From the cell containing the given text, extract its center point as (X, Y) coordinate. 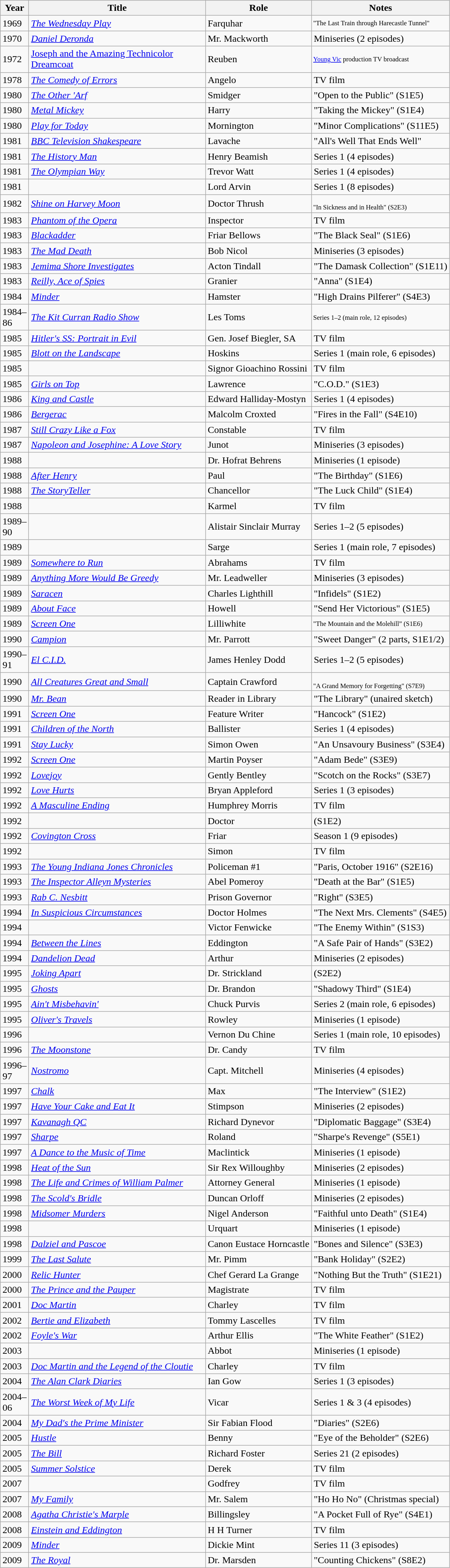
Humphrey Morris (259, 805)
2001 (14, 1305)
Dickie Mint (259, 1545)
Mr. Parrott (259, 639)
A Masculine Ending (117, 805)
Shine on Harvey Moon (117, 203)
Constable (259, 430)
Role (259, 8)
Mr. Leadweller (259, 578)
Children of the North (117, 729)
The Wednesday Play (117, 23)
Phantom of the Opera (117, 220)
Hitler's SS: Portrait in Evil (117, 338)
Ian Gow (259, 1381)
Metal Mickey (117, 110)
Richard Foster (259, 1453)
Joking Apart (117, 973)
Sir Rex Willoughby (259, 1168)
"Diaries" (S2E6) (381, 1423)
Lovejoy (117, 775)
"Infidels" (S1E2) (381, 593)
Daniel Deronda (117, 39)
Henry Beamish (259, 156)
Season 1 (9 episodes) (381, 836)
James Henley Dodd (259, 660)
Relic Hunter (117, 1274)
The History Man (117, 156)
In Suspicious Circumstances (117, 912)
Inspector (259, 220)
Young Vic production TV broadcast (381, 59)
Harry (259, 110)
"All's Well That Ends Well" (381, 141)
Nostromo (117, 1070)
Lawrence (259, 384)
The Other 'Arf (117, 95)
Signor Gioachino Rossini (259, 368)
Simon (259, 851)
Series 1 & 3 (4 episodes) (381, 1402)
Policeman #1 (259, 867)
Napoleon and Josephine: A Love Story (117, 445)
Nigel Anderson (259, 1213)
Lilliwhite (259, 624)
The Comedy of Errors (117, 80)
Foyle's War (117, 1335)
Agatha Christie's Marple (117, 1514)
"Hancock" (S1E2) (381, 714)
Sir Fabian Flood (259, 1423)
Still Crazy Like a Fox (117, 430)
1969 (14, 23)
Rab C. Nesbitt (117, 897)
"Send Her Victorious" (S1E5) (381, 608)
Vicar (259, 1402)
Notes (381, 8)
1970 (14, 39)
Magistrate (259, 1290)
1996–97 (14, 1070)
Ghosts (117, 989)
1989–90 (14, 526)
Urquart (259, 1229)
(S2E2) (381, 973)
BBC Television Shakespeare (117, 141)
"The Mountain and the Molehill” (S1E6) (381, 624)
Canon Eustace Horncastle (259, 1244)
King and Castle (117, 399)
Abbot (259, 1351)
Edward Halliday-Mostyn (259, 399)
Feature Writer (259, 714)
Mornington (259, 126)
The Life and Crimes of William Palmer (117, 1183)
Heat of the Sun (117, 1168)
"Bones and Silence" (S3E3) (381, 1244)
Covington Cross (117, 836)
Les Toms (259, 317)
Hamster (259, 297)
"Anna" (S1E4) (381, 281)
Gen. Josef Biegler, SA (259, 338)
Series 1 (main role, 10 episodes) (381, 1034)
Hoskins (259, 353)
"The Last Train through Harecastle Tunnel" (381, 23)
Somewhere to Run (117, 563)
Victor Fenwicke (259, 928)
El C.I.D. (117, 660)
Reuben (259, 59)
2004–06 (14, 1402)
Bergerac (117, 414)
"An Unsavoury Business" (S3E4) (381, 744)
Eddington (259, 943)
H H Turner (259, 1529)
The StoryTeller (117, 491)
Alistair Sinclair Murray (259, 526)
Blott on the Landscape (117, 353)
Chalk (117, 1091)
Captain Crawford (259, 682)
Charles Lighthill (259, 593)
"The Black Seal" (S1E6) (381, 236)
Trevor Watt (259, 171)
Malcolm Croxted (259, 414)
"The White Feather" (S1E2) (381, 1335)
The Moonstone (117, 1050)
Junot (259, 445)
Ballister (259, 729)
Prison Governor (259, 897)
Arthur Ellis (259, 1335)
Richard Dynevor (259, 1122)
Sarge (259, 547)
A Dance to the Music of Time (117, 1152)
"Nothing But the Truth" (S1E21) (381, 1274)
"A Safe Pair of Hands" (S3E2) (381, 943)
Stimpson (259, 1107)
Doctor Thrush (259, 203)
Dr. Hofrat Behrens (259, 460)
1984 (14, 297)
Joseph and the Amazing Technicolor Dreamcoat (117, 59)
Girls on Top (117, 384)
Blackadder (117, 236)
Mr. Salem (259, 1499)
Abrahams (259, 563)
Have Your Cake and Eat It (117, 1107)
Between the Lines (117, 943)
The Worst Week of My Life (117, 1402)
Anything More Would Be Greedy (117, 578)
The Last Salute (117, 1259)
"High Drains Pilferer" (S4E3) (381, 297)
1984–86 (14, 317)
Acton Tindall (259, 266)
Midsomer Murders (117, 1213)
Stay Lucky (117, 744)
"C.O.D." (S1E3) (381, 384)
"The Next Mrs. Clements" (S4E5) (381, 912)
All Creatures Great and Small (117, 682)
Mr. Mackworth (259, 39)
Kavanagh QC (117, 1122)
"Minor Complications" (S11E5) (381, 126)
The Bill (117, 1453)
Reader in Library (259, 699)
"Adam Bede" (S3E9) (381, 760)
Simon Owen (259, 744)
"The Library" (unaired sketch) (381, 699)
1982 (14, 203)
Benny (259, 1438)
Doctor Holmes (259, 912)
Friar (259, 836)
Rowley (259, 1019)
The Royal (117, 1560)
Duncan Orloff (259, 1198)
1990–91 (14, 660)
Bertie and Elizabeth (117, 1320)
Max (259, 1091)
"Counting Chickens" (S8E2) (381, 1560)
"Sweet Danger" (2 parts, S1E1/2) (381, 639)
Mr. Pimm (259, 1259)
"A Grand Memory for Forgetting" (S7E9) (381, 682)
The Young Indiana Jones Chronicles (117, 867)
Dandelion Dead (117, 958)
Karmel (259, 506)
Vernon Du Chine (259, 1034)
"The Damask Collection" (S1E11) (381, 266)
"Shadowy Third" (S1E4) (381, 989)
Chancellor (259, 491)
"Scotch on the Rocks" (S3E7) (381, 775)
Reilly, Ace of Spies (117, 281)
"Taking the Mickey" (S1E4) (381, 110)
Series 21 (2 episodes) (381, 1453)
Dr. Strickland (259, 973)
Roland (259, 1137)
Gently Bentley (259, 775)
Abel Pomeroy (259, 882)
Dalziel and Pascoe (117, 1244)
Dr. Brandon (259, 989)
My Family (117, 1499)
Attorney General (259, 1183)
Miniseries (4 episodes) (381, 1070)
Howell (259, 608)
Godfrey (259, 1484)
Dr. Candy (259, 1050)
Doc Martin (117, 1305)
The Alan Clark Diaries (117, 1381)
Lord Arvin (259, 187)
The Inspector Alleyn Mysteries (117, 882)
Farquhar (259, 23)
After Henry (117, 475)
Saracen (117, 593)
Doc Martin and the Legend of the Cloutie (117, 1366)
Jemima Shore Investigates (117, 266)
Sharpe (117, 1137)
"The Enemy Within" (S1S3) (381, 928)
Einstein and Eddington (117, 1529)
Ain't Misbehavin' (117, 1004)
Smidger (259, 95)
Series 1 (main role, 7 episodes) (381, 547)
Paul (259, 475)
Dr. Marsden (259, 1560)
1999 (14, 1259)
Series 2 (main role, 6 episodes) (381, 1004)
Angelo (259, 80)
"In Sickness and in Health" (S2E3) (381, 203)
Doctor (259, 821)
Love Hurts (117, 790)
Bryan Appleford (259, 790)
Friar Bellows (259, 236)
The Olympian Way (117, 171)
Series 1 (8 episodes) (381, 187)
"The Luck Child" (S1E4) (381, 491)
1978 (14, 80)
"Faithful unto Death" (S1E4) (381, 1213)
Year (14, 8)
"Diplomatic Baggage" (S3E4) (381, 1122)
Derek (259, 1468)
"The Birthday" (S1E6) (381, 475)
Series 11 (3 episodes) (381, 1545)
Bob Nicol (259, 251)
Series 1–2 (main role, 12 episodes) (381, 317)
Series 1 (main role, 6 episodes) (381, 353)
Campion (117, 639)
Title (117, 8)
"Bank Holiday" (S2E2) (381, 1259)
The Kit Curran Radio Show (117, 317)
"Right" (S3E5) (381, 897)
Martin Poyser (259, 760)
Chuck Purvis (259, 1004)
Hustle (117, 1438)
"Open to the Public" (S1E5) (381, 95)
"Sharpe's Revenge" (S5E1) (381, 1137)
(S1E2) (381, 821)
About Face (117, 608)
1972 (14, 59)
"Fires in the Fall" (S4E10) (381, 414)
Mr. Bean (117, 699)
My Dad's the Prime Minister (117, 1423)
"Ho Ho No" (Christmas special) (381, 1499)
"Eye of the Beholder" (S2E6) (381, 1438)
Billingsley (259, 1514)
"Paris, October 1916" (S2E16) (381, 867)
"The Interview" (S1E2) (381, 1091)
Oliver's Travels (117, 1019)
Arthur (259, 958)
The Prince and the Pauper (117, 1290)
Summer Solstice (117, 1468)
"Death at the Bar" (S1E5) (381, 882)
Capt. Mitchell (259, 1070)
Play for Today (117, 126)
Tommy Lascelles (259, 1320)
Maclintick (259, 1152)
The Scold's Bridle (117, 1198)
Chef Gerard La Grange (259, 1274)
Lavache (259, 141)
"A Pocket Full of Rye" (S4E1) (381, 1514)
The Mad Death (117, 251)
Granier (259, 281)
